Find where the given text appears and provide that cell's center as (x, y) coordinate. 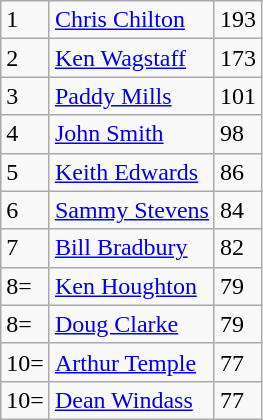
Ken Houghton (132, 286)
7 (26, 248)
2 (26, 58)
Arthur Temple (132, 362)
173 (238, 58)
101 (238, 96)
4 (26, 134)
86 (238, 172)
1 (26, 20)
Paddy Mills (132, 96)
Chris Chilton (132, 20)
5 (26, 172)
98 (238, 134)
193 (238, 20)
Bill Bradbury (132, 248)
Ken Wagstaff (132, 58)
Keith Edwards (132, 172)
82 (238, 248)
Doug Clarke (132, 324)
John Smith (132, 134)
84 (238, 210)
Sammy Stevens (132, 210)
6 (26, 210)
3 (26, 96)
Dean Windass (132, 400)
